Detect which cell encompasses the target text, then output its [x, y] center coordinate. 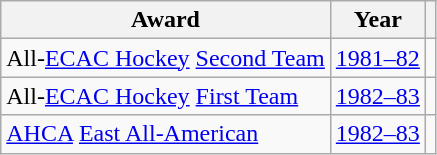
Year [378, 20]
All-ECAC Hockey First Team [166, 96]
Award [166, 20]
AHCA East All-American [166, 134]
1981–82 [378, 58]
All-ECAC Hockey Second Team [166, 58]
